Capture the cell that displays the provided text and extract its (X, Y) central coordinate. 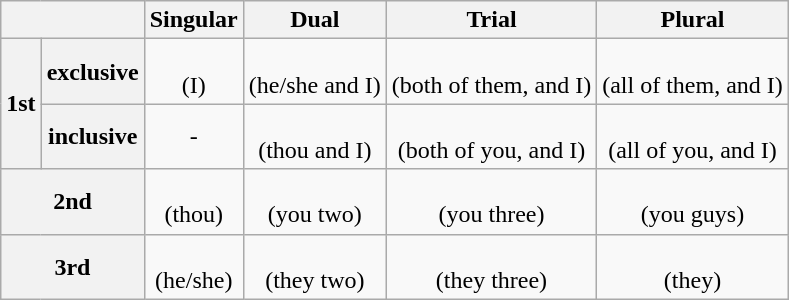
(both of them, and I) (491, 72)
(you two) (314, 202)
Singular (194, 20)
(all of them, and I) (693, 72)
(he/she) (194, 266)
inclusive (92, 136)
(both of you, and I) (491, 136)
(they) (693, 266)
Dual (314, 20)
- (194, 136)
2nd (72, 202)
(thou and I) (314, 136)
Plural (693, 20)
Trial (491, 20)
(all of you, and I) (693, 136)
(thou) (194, 202)
1st (21, 104)
(I) (194, 72)
(he/she and I) (314, 72)
exclusive (92, 72)
3rd (72, 266)
(you guys) (693, 202)
(they three) (491, 266)
(they two) (314, 266)
(you three) (491, 202)
